Detect which cell encompasses the target text, then output its [X, Y] center coordinate. 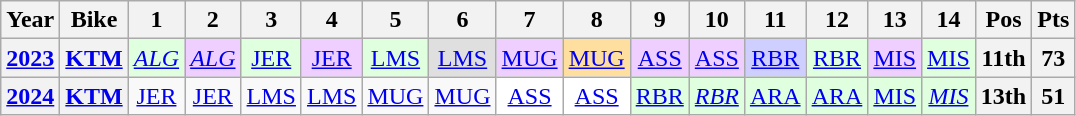
5 [396, 20]
4 [331, 20]
1 [156, 20]
11th [1003, 58]
9 [660, 20]
73 [1054, 58]
Year [30, 20]
2023 [30, 58]
2 [213, 20]
11 [775, 20]
12 [837, 20]
10 [716, 20]
Bike [94, 20]
8 [596, 20]
Pos [1003, 20]
3 [271, 20]
6 [462, 20]
7 [530, 20]
14 [949, 20]
13 [895, 20]
51 [1054, 96]
2024 [30, 96]
Pts [1054, 20]
13th [1003, 96]
